Identify which cell holds the provided text, then report its [x, y] central coordinate. 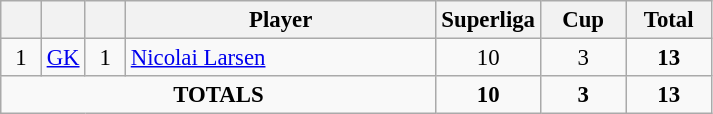
Cup [583, 20]
Player [280, 20]
Total [669, 20]
Nicolai Larsen [280, 58]
GK [63, 58]
Superliga [488, 20]
TOTALS [218, 95]
